Determine the [x, y] coordinate at the center of the cell enclosing the given text.  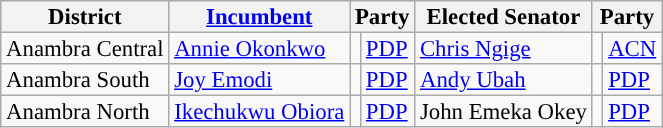
Chris Ngige [504, 49]
Annie Okonkwo [260, 49]
Elected Senator [504, 17]
Andy Ubah [504, 80]
Joy Emodi [260, 80]
Anambra Central [85, 49]
Ikechukwu Obiora [260, 112]
Anambra South [85, 80]
Incumbent [260, 17]
Anambra North [85, 112]
ACN [632, 49]
District [85, 17]
John Emeka Okey [504, 112]
